Output the [X, Y] coordinate of the center of the cell containing the given text.  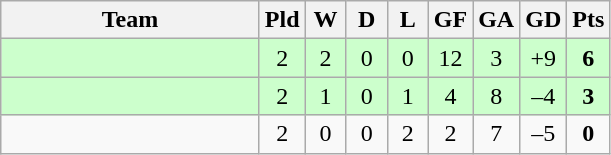
GA [496, 20]
6 [588, 58]
GF [450, 20]
Pts [588, 20]
Team [130, 20]
W [326, 20]
12 [450, 58]
Pld [282, 20]
–5 [544, 134]
–4 [544, 96]
L [408, 20]
+9 [544, 58]
D [366, 20]
GD [544, 20]
7 [496, 134]
4 [450, 96]
8 [496, 96]
